Search for the cell housing the specified text and yield its [X, Y] center coordinate. 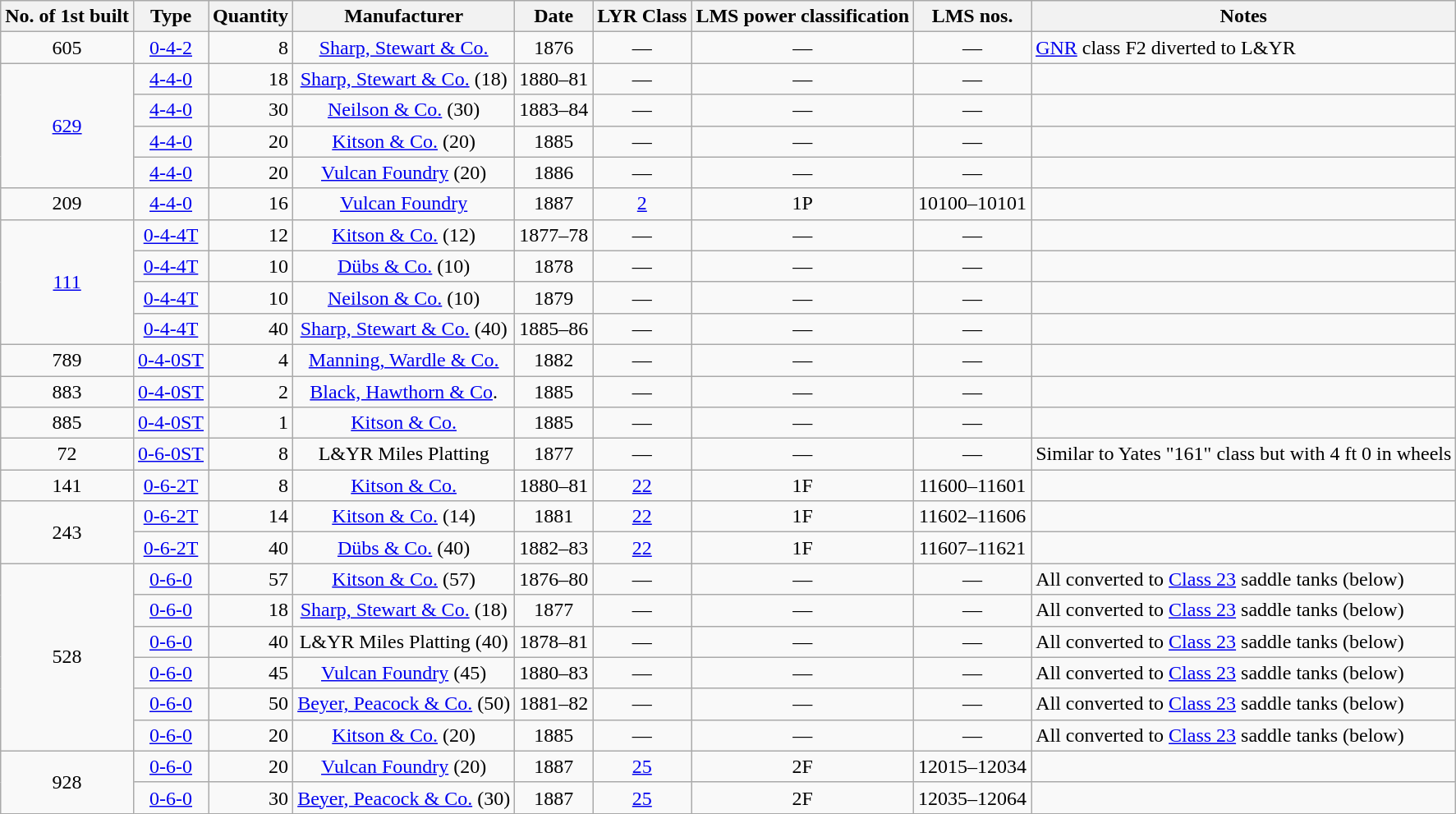
LMS power classification [803, 16]
605 [67, 48]
Sharp, Stewart & Co. [404, 48]
Vulcan Foundry (45) [404, 673]
1 [251, 423]
243 [67, 532]
1881–82 [553, 704]
Similar to Yates "161" class but with 4 ft 0 in wheels [1243, 454]
11600–11601 [972, 485]
4 [251, 360]
Manufacturer [404, 16]
Kitson & Co. (12) [404, 235]
LYR Class [642, 16]
12035–12064 [972, 798]
209 [67, 204]
Kitson & Co. (57) [404, 579]
Sharp, Stewart & Co. (40) [404, 329]
12015–12034 [972, 766]
928 [67, 782]
45 [251, 673]
11607–11621 [972, 548]
Beyer, Peacock & Co. (30) [404, 798]
Black, Hawthorn & Co. [404, 392]
No. of 1st built [67, 16]
Manning, Wardle & Co. [404, 360]
1883–84 [553, 110]
629 [67, 126]
Dübs & Co. (10) [404, 266]
L&YR Miles Platting (40) [404, 642]
1881 [553, 517]
1882–83 [553, 548]
1877–78 [553, 235]
10100–10101 [972, 204]
Vulcan Foundry [404, 204]
1880–83 [553, 673]
1876 [553, 48]
14 [251, 517]
57 [251, 579]
Kitson & Co. (14) [404, 517]
Neilson & Co. (10) [404, 297]
16 [251, 204]
Beyer, Peacock & Co. (50) [404, 704]
1878–81 [553, 642]
528 [67, 657]
883 [67, 392]
1876–80 [553, 579]
L&YR Miles Platting [404, 454]
1886 [553, 172]
885 [67, 423]
12 [251, 235]
0-6-0ST [171, 454]
72 [67, 454]
LMS nos. [972, 16]
Type [171, 16]
1P [803, 204]
GNR class F2 diverted to L&YR [1243, 48]
789 [67, 360]
11602–11606 [972, 517]
Neilson & Co. (30) [404, 110]
Notes [1243, 16]
50 [251, 704]
1882 [553, 360]
141 [67, 485]
1885–86 [553, 329]
1879 [553, 297]
111 [67, 282]
0-4-2 [171, 48]
1878 [553, 266]
Date [553, 16]
Quantity [251, 16]
Dübs & Co. (40) [404, 548]
